Locate the cell with the specified text and output its [x, y] center coordinate. 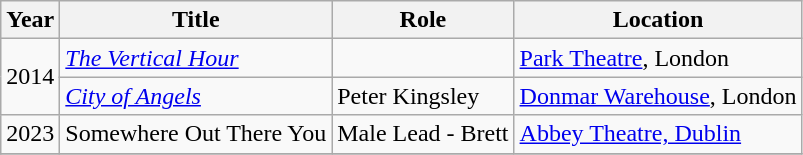
Role [423, 20]
Park Theatre, London [658, 58]
The Vertical Hour [196, 58]
Somewhere Out There You [196, 134]
Location [658, 20]
Title [196, 20]
2014 [30, 77]
Year [30, 20]
Donmar Warehouse, London [658, 96]
Peter Kingsley [423, 96]
Abbey Theatre, Dublin [658, 134]
2023 [30, 134]
City of Angels [196, 96]
Male Lead - Brett [423, 134]
